Scan for the cell matching the given text and deliver its (X, Y) coordinate at center. 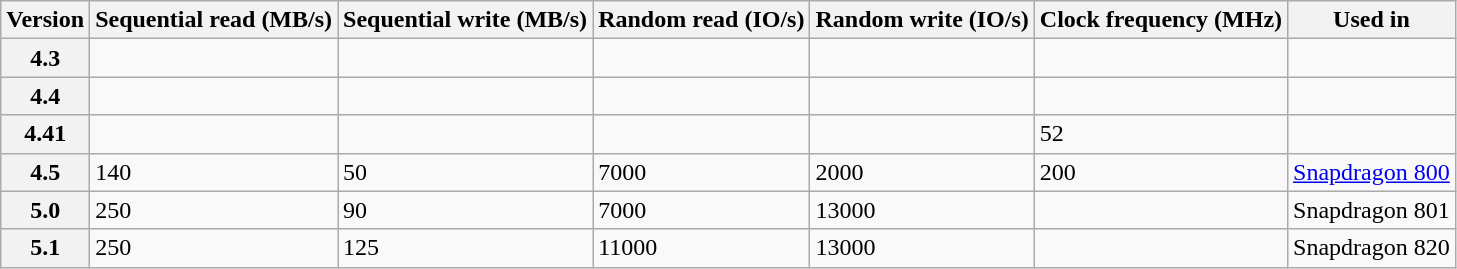
Sequential read (MB/s) (214, 20)
4.5 (46, 172)
4.41 (46, 134)
Snapdragon 820 (1372, 248)
Random read (IO/s) (702, 20)
140 (214, 172)
Snapdragon 800 (1372, 172)
52 (1160, 134)
125 (466, 248)
5.1 (46, 248)
Snapdragon 801 (1372, 210)
200 (1160, 172)
4.4 (46, 96)
4.3 (46, 58)
50 (466, 172)
11000 (702, 248)
90 (466, 210)
2000 (922, 172)
Clock frequency (MHz) (1160, 20)
Used in (1372, 20)
5.0 (46, 210)
Sequential write (MB/s) (466, 20)
Version (46, 20)
Random write (IO/s) (922, 20)
